Pinpoint the cell where the given text exists, returning its [x, y] midpoint coordinate. 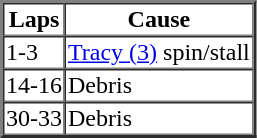
Laps [34, 20]
1-3 [34, 52]
14-16 [34, 86]
30-33 [34, 118]
Tracy (3) spin/stall [159, 52]
Cause [159, 20]
